Return (X, Y) of the center of cell containing provided text 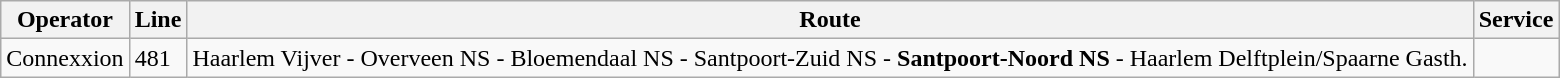
Line (158, 20)
Haarlem Vijver - Overveen NS - Bloemendaal NS - Santpoort-Zuid NS - Santpoort-Noord NS - Haarlem Delftplein/Spaarne Gasth. (830, 58)
Operator (65, 20)
Service (1516, 20)
Route (830, 20)
481 (158, 58)
Connexxion (65, 58)
